Return the (x, y) coordinate for the center point of the cell that contains the specified text.  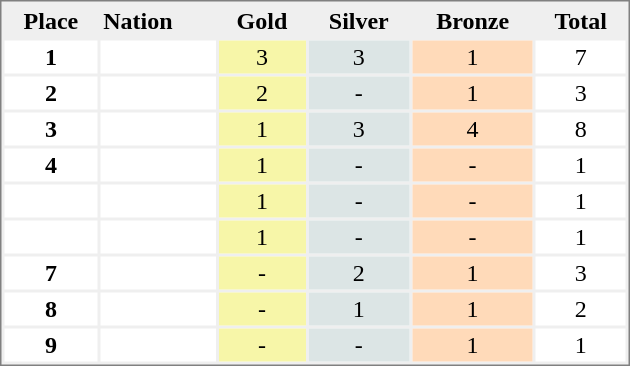
9 (50, 344)
Gold (262, 20)
Place (50, 20)
Bronze (472, 20)
Nation (158, 20)
Total (581, 20)
Silver (358, 20)
